Determine the [X, Y] coordinate at the center of the cell enclosing the given text.  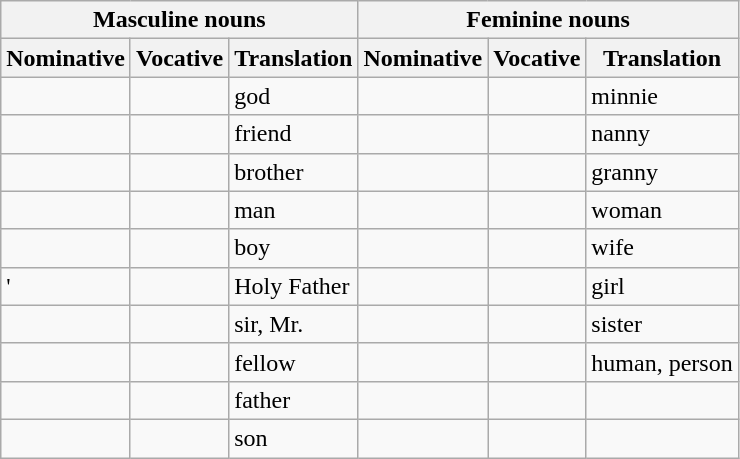
Masculine nouns [180, 20]
woman [662, 210]
Holy Father [294, 286]
human, person [662, 362]
' [66, 286]
friend [294, 134]
fellow [294, 362]
brother [294, 172]
boy [294, 248]
minnie [662, 96]
nanny [662, 134]
granny [662, 172]
Feminine nouns [548, 20]
son [294, 438]
father [294, 400]
sir, Mr. [294, 324]
wife [662, 248]
sister [662, 324]
girl [662, 286]
man [294, 210]
god [294, 96]
